Scan for the cell matching the given text and deliver its (x, y) coordinate at center. 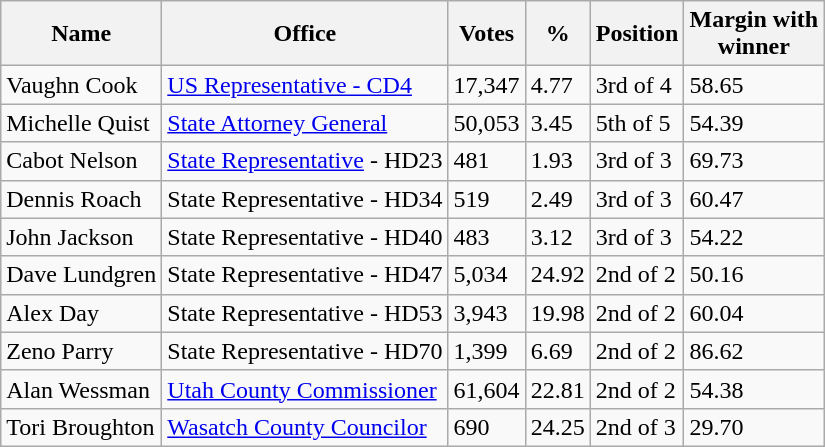
John Jackson (82, 237)
690 (486, 427)
Votes (486, 34)
Dave Lundgren (82, 275)
58.65 (754, 85)
Tori Broughton (82, 427)
69.73 (754, 161)
Position (637, 34)
Alex Day (82, 313)
State Representative - HD34 (305, 199)
State Representative - HD40 (305, 237)
5,034 (486, 275)
3.45 (558, 123)
3rd of 4 (637, 85)
State Representative - HD70 (305, 351)
Vaughn Cook (82, 85)
2nd of 3 (637, 427)
Office (305, 34)
1.93 (558, 161)
Dennis Roach (82, 199)
Wasatch County Councilor (305, 427)
22.81 (558, 389)
State Attorney General (305, 123)
State Representative - HD23 (305, 161)
Cabot Nelson (82, 161)
60.47 (754, 199)
54.22 (754, 237)
29.70 (754, 427)
Margin withwinner (754, 34)
Michelle Quist (82, 123)
6.69 (558, 351)
86.62 (754, 351)
19.98 (558, 313)
US Representative - CD4 (305, 85)
24.92 (558, 275)
2.49 (558, 199)
Alan Wessman (82, 389)
Utah County Commissioner (305, 389)
3.12 (558, 237)
519 (486, 199)
60.04 (754, 313)
50.16 (754, 275)
54.39 (754, 123)
1,399 (486, 351)
State Representative - HD53 (305, 313)
Name (82, 34)
54.38 (754, 389)
24.25 (558, 427)
481 (486, 161)
5th of 5 (637, 123)
4.77 (558, 85)
483 (486, 237)
50,053 (486, 123)
61,604 (486, 389)
State Representative - HD47 (305, 275)
% (558, 34)
Zeno Parry (82, 351)
3,943 (486, 313)
17,347 (486, 85)
